Pinpoint the cell where the given text exists, returning its [x, y] midpoint coordinate. 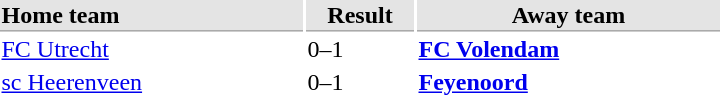
FC Utrecht [152, 49]
Result [360, 16]
Home team [152, 16]
Away team [568, 16]
0–1 [360, 49]
FC Volendam [568, 49]
